Determine the [x, y] coordinate at the center of the cell enclosing the given text.  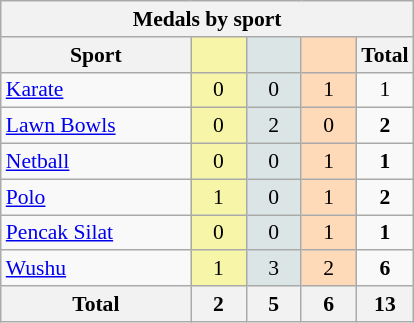
Polo [96, 197]
5 [274, 304]
Wushu [96, 269]
Netball [96, 162]
Medals by sport [208, 19]
Sport [96, 55]
Pencak Silat [96, 233]
Lawn Bowls [96, 126]
3 [274, 269]
13 [384, 304]
Karate [96, 90]
